Output the [X, Y] coordinate of the center of the cell containing the given text.  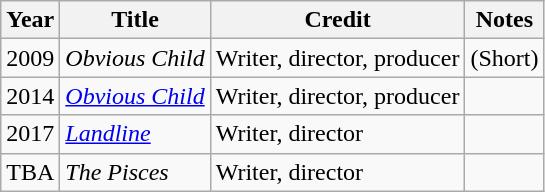
Title [135, 20]
Year [30, 20]
Landline [135, 134]
Credit [338, 20]
2009 [30, 58]
The Pisces [135, 172]
(Short) [504, 58]
Notes [504, 20]
2017 [30, 134]
TBA [30, 172]
2014 [30, 96]
